Scan for the cell matching the given text and deliver its (X, Y) coordinate at center. 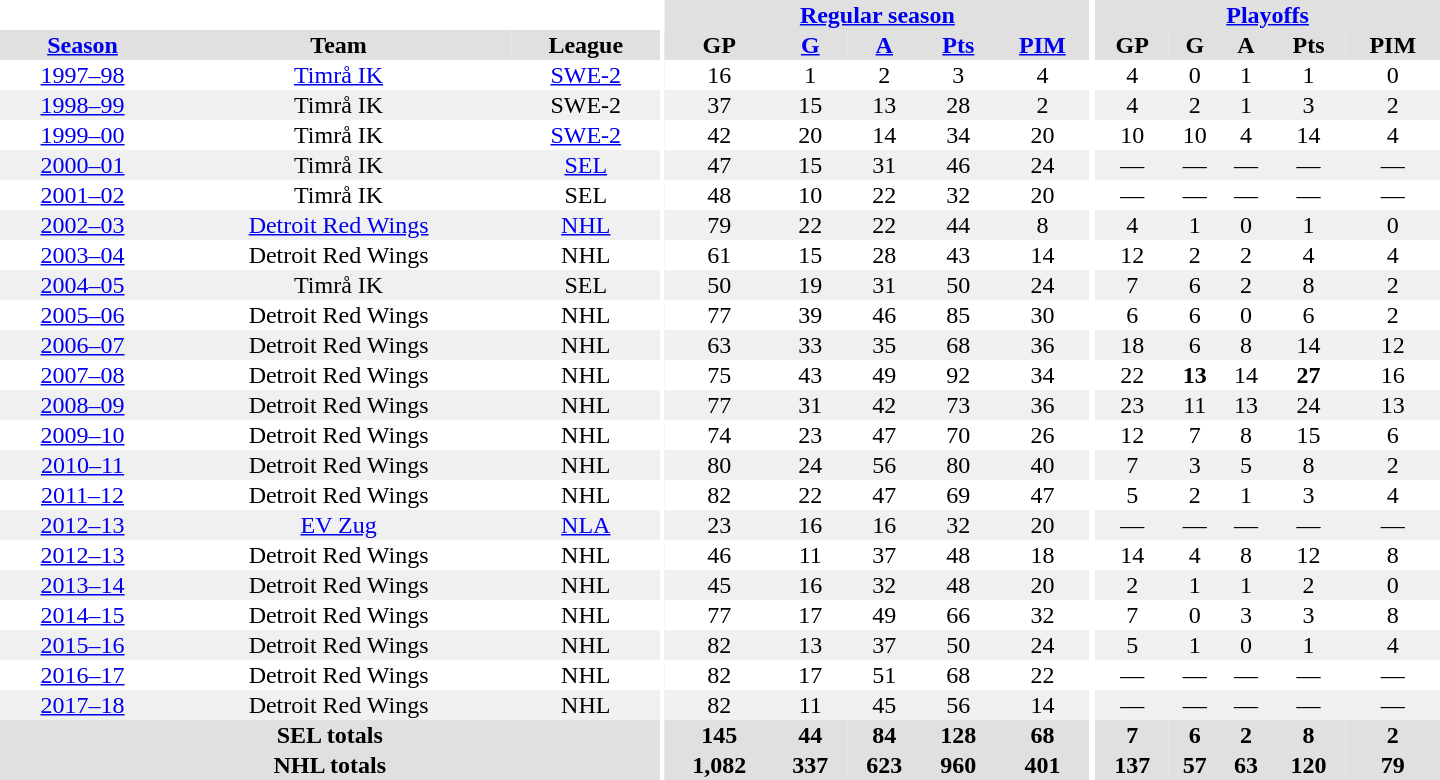
33 (810, 345)
145 (719, 735)
Team (338, 45)
2005–06 (82, 315)
61 (719, 255)
SEL totals (330, 735)
960 (958, 765)
137 (1132, 765)
19 (810, 285)
92 (958, 375)
74 (719, 435)
84 (884, 735)
1997–98 (82, 75)
2016–17 (82, 675)
30 (1042, 315)
2001–02 (82, 195)
128 (958, 735)
26 (1042, 435)
27 (1309, 375)
League (586, 45)
623 (884, 765)
NLA (586, 525)
2004–05 (82, 285)
2002–03 (82, 225)
2013–14 (82, 585)
1998–99 (82, 105)
75 (719, 375)
2006–07 (82, 345)
40 (1042, 465)
Season (82, 45)
337 (810, 765)
1999–00 (82, 135)
2010–11 (82, 465)
2000–01 (82, 165)
2015–16 (82, 645)
69 (958, 495)
2017–18 (82, 705)
120 (1309, 765)
EV Zug (338, 525)
73 (958, 405)
401 (1042, 765)
85 (958, 315)
2009–10 (82, 435)
1,082 (719, 765)
Regular season (877, 15)
2007–08 (82, 375)
2003–04 (82, 255)
57 (1194, 765)
39 (810, 315)
NHL totals (330, 765)
Playoffs (1268, 15)
2011–12 (82, 495)
2014–15 (82, 615)
70 (958, 435)
51 (884, 675)
35 (884, 345)
66 (958, 615)
2008–09 (82, 405)
